Identify which cell holds the provided text, then report its [X, Y] central coordinate. 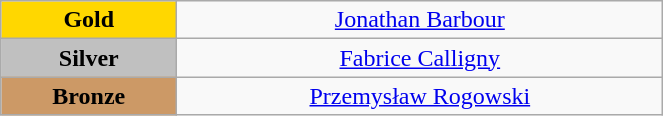
Jonathan Barbour [420, 20]
Silver [89, 58]
Przemysław Rogowski [420, 96]
Bronze [89, 96]
Fabrice Calligny [420, 58]
Gold [89, 20]
